Identify which cell holds the provided text, then report its (x, y) central coordinate. 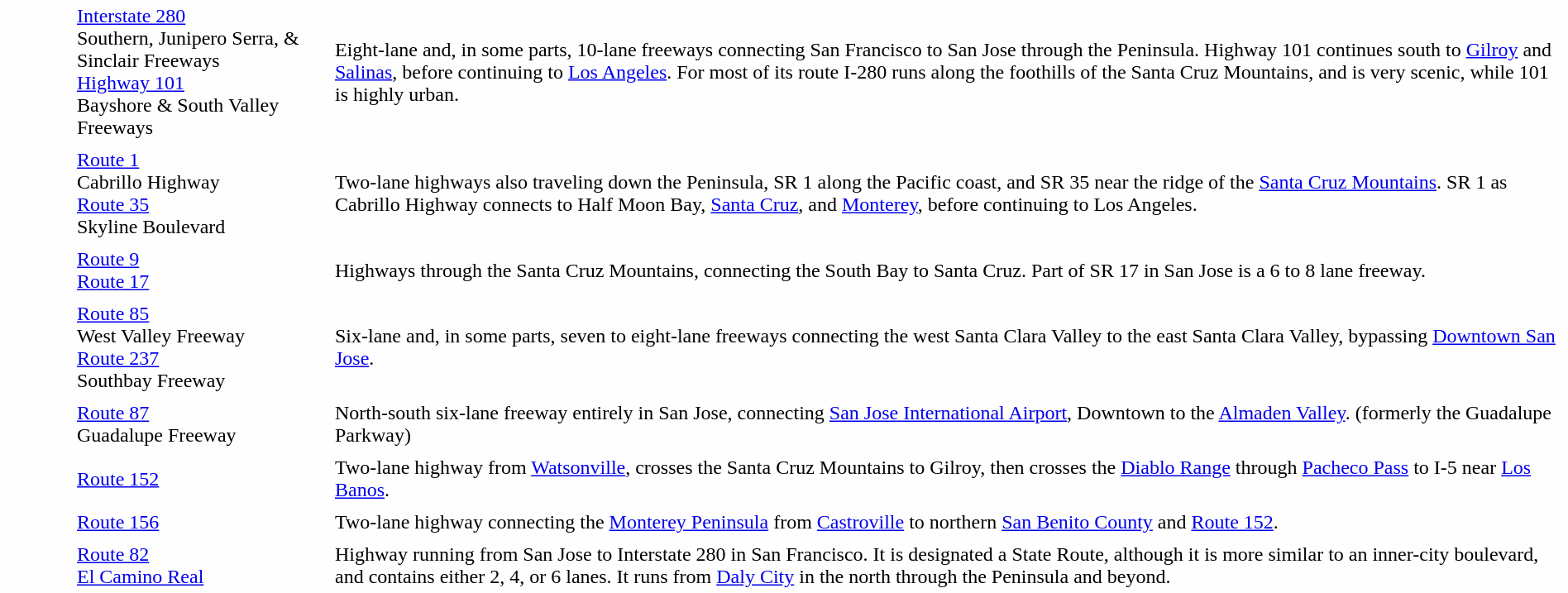
Two-lane highway connecting the Monterey Peninsula from Castroville to northern San Benito County and Route 152. (949, 523)
Route 85West Valley FreewayRoute 237Southbay Freeway (201, 347)
Route 152 (201, 479)
Route 82El Camino Real (201, 566)
Route 9Route 17 (201, 270)
Route 156 (201, 523)
Route 1Cabrillo HighwayRoute 35Skyline Boulevard (201, 194)
Highways through the Santa Cruz Mountains, connecting the South Bay to Santa Cruz. Part of SR 17 in San Jose is a 6 to 8 lane freeway. (949, 270)
Route 87Guadalupe Freeway (201, 424)
Interstate 280Southern, Junipero Serra, & Sinclair FreewaysHighway 101Bayshore & South Valley Freeways (201, 72)
